Pinpoint the cell where the given text exists, returning its (X, Y) midpoint coordinate. 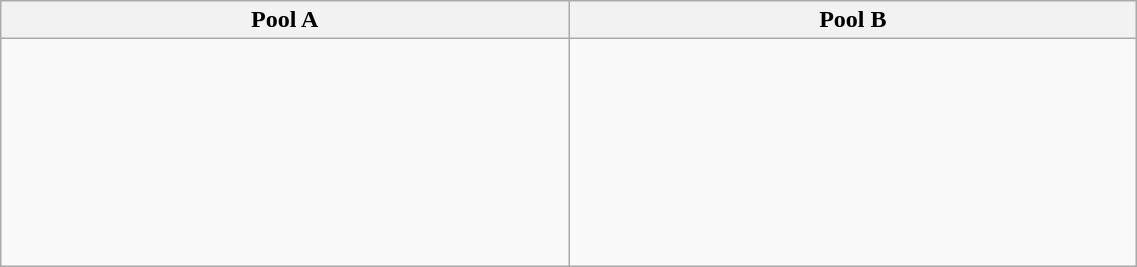
Pool B (853, 20)
Pool A (285, 20)
